Pinpoint the cell where the given text exists, returning its (x, y) midpoint coordinate. 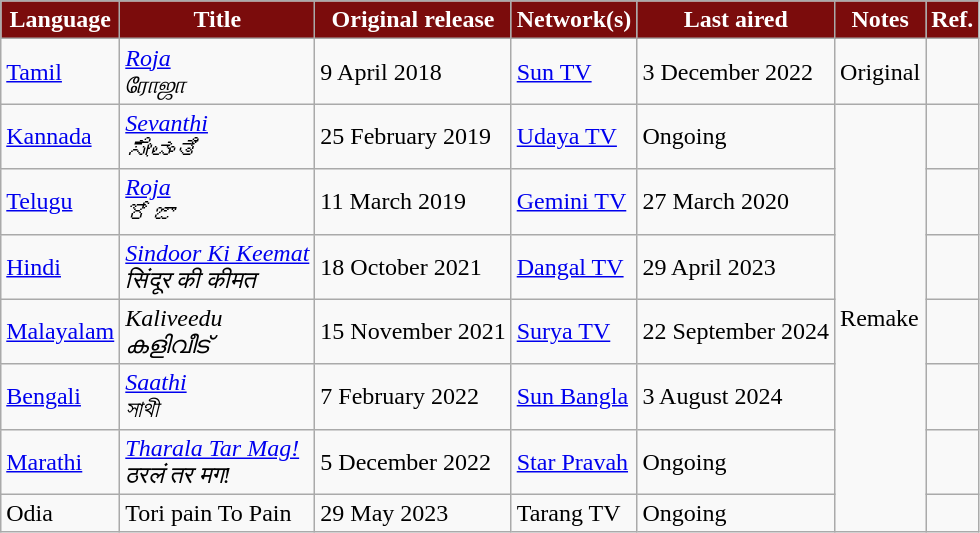
Roja ரோஜா (218, 72)
27 March 2020 (736, 202)
Tharala Tar Mag! ठरलं तर मग! (218, 462)
9 April 2018 (413, 72)
Tamil (60, 72)
3 December 2022 (736, 72)
Gemini TV (574, 202)
Odia (60, 513)
Ref. (952, 20)
Marathi (60, 462)
29 April 2023 (736, 266)
Udaya TV (574, 136)
18 October 2021 (413, 266)
Tarang TV (574, 513)
5 December 2022 (413, 462)
Notes (880, 20)
Sindoor Ki Keemat सिंदूर की कीमत (218, 266)
Sun Bangla (574, 396)
Tori pain To Pain (218, 513)
Language (60, 20)
11 March 2019 (413, 202)
25 February 2019 (413, 136)
Title (218, 20)
7 February 2022 (413, 396)
Kaliveedu കളിവീട് (218, 332)
Bengali (60, 396)
Original release (413, 20)
Last aired (736, 20)
Remake (880, 318)
29 May 2023 (413, 513)
22 September 2024 (736, 332)
Roja రోజా (218, 202)
Original (880, 72)
Surya TV (574, 332)
Malayalam (60, 332)
Kannada (60, 136)
15 November 2021 (413, 332)
Sun TV (574, 72)
Dangal TV (574, 266)
Sevanthi ಸೇವಂತಿ (218, 136)
Network(s) (574, 20)
Telugu (60, 202)
3 August 2024 (736, 396)
Saathi সাথী (218, 396)
Star Pravah (574, 462)
Hindi (60, 266)
